From the cell containing the given text, extract its center point as (X, Y) coordinate. 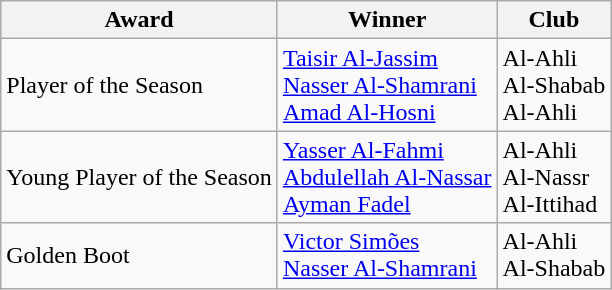
Young Player of the Season (140, 177)
Award (140, 20)
Club (554, 20)
Taisir Al-Jassim Nasser Al-Shamrani Amad Al-Hosni (387, 85)
Winner (387, 20)
Al-AhliAl-Shabab (554, 256)
Al-AhliAl-ShababAl-Ahli (554, 85)
Golden Boot (140, 256)
Victor Simões Nasser Al-Shamrani (387, 256)
Player of the Season (140, 85)
Yasser Al-Fahmi Abdulellah Al-Nassar Ayman Fadel (387, 177)
Al-AhliAl-NassrAl-Ittihad (554, 177)
